Capture the cell that displays the provided text and extract its [x, y] central coordinate. 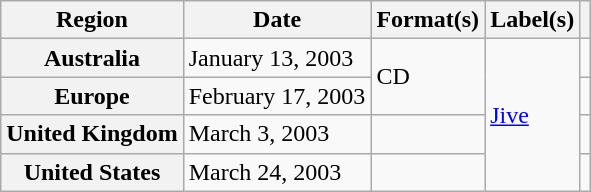
Europe [92, 96]
United Kingdom [92, 134]
Jive [532, 115]
United States [92, 172]
January 13, 2003 [277, 58]
Australia [92, 58]
Region [92, 20]
CD [428, 77]
February 17, 2003 [277, 96]
March 3, 2003 [277, 134]
March 24, 2003 [277, 172]
Date [277, 20]
Label(s) [532, 20]
Format(s) [428, 20]
